Return the (x, y) coordinate for the center point of the cell that contains the specified text.  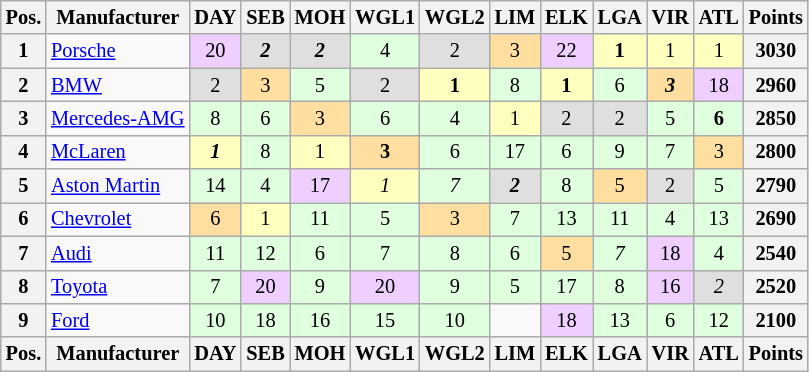
Audi (118, 253)
14 (215, 186)
22 (566, 51)
2520 (776, 287)
Aston Martin (118, 186)
BMW (118, 85)
Toyota (118, 287)
Chevrolet (118, 219)
Porsche (118, 51)
McLaren (118, 152)
15 (385, 320)
2960 (776, 85)
2690 (776, 219)
2850 (776, 118)
2100 (776, 320)
3030 (776, 51)
2790 (776, 186)
2800 (776, 152)
Mercedes-AMG (118, 118)
2540 (776, 253)
Ford (118, 320)
